Extract the [x, y] coordinate from the center of the cell holding the provided text.  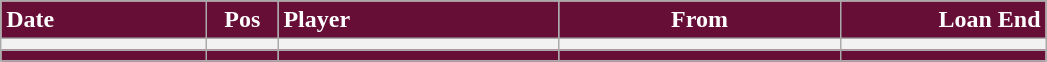
Date [104, 20]
From [700, 20]
Loan End [943, 20]
Pos [242, 20]
Player [418, 20]
